Return [X, Y] of the center of cell containing provided text 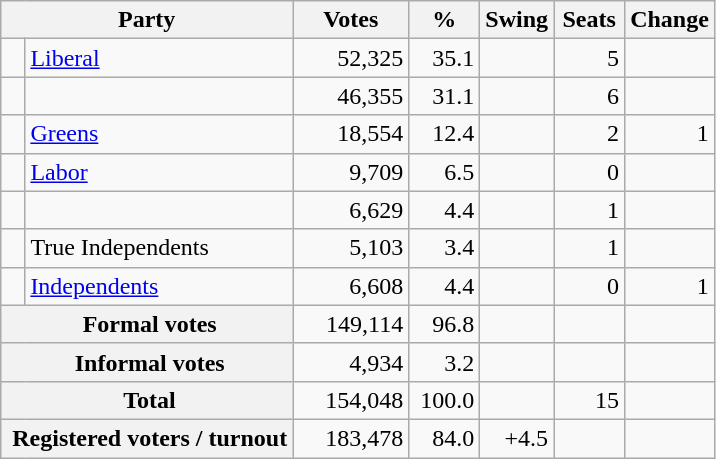
6 [590, 96]
Change [670, 20]
6,608 [351, 286]
3.4 [444, 248]
31.1 [444, 96]
2 [590, 134]
5,103 [351, 248]
46,355 [351, 96]
18,554 [351, 134]
Greens [159, 134]
183,478 [351, 438]
15 [590, 400]
4,934 [351, 362]
Votes [351, 20]
3.2 [444, 362]
35.1 [444, 58]
Registered voters / turnout [147, 438]
% [444, 20]
84.0 [444, 438]
Formal votes [147, 324]
True Independents [159, 248]
52,325 [351, 58]
Swing [517, 20]
6,629 [351, 210]
Independents [159, 286]
Party [147, 20]
154,048 [351, 400]
5 [590, 58]
100.0 [444, 400]
149,114 [351, 324]
96.8 [444, 324]
+4.5 [517, 438]
Total [147, 400]
Liberal [159, 58]
12.4 [444, 134]
Labor [159, 172]
Informal votes [147, 362]
Seats [590, 20]
9,709 [351, 172]
6.5 [444, 172]
